Locate the cell with the specified text and output its (x, y) center coordinate. 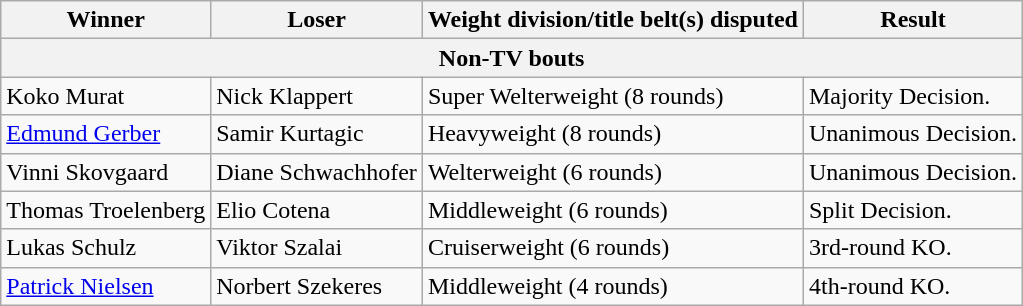
Non-TV bouts (512, 58)
Norbert Szekeres (317, 286)
Edmund Gerber (106, 134)
Split Decision. (912, 210)
Samir Kurtagic (317, 134)
Koko Murat (106, 96)
Diane Schwachhofer (317, 172)
Super Welterweight (8 rounds) (612, 96)
Elio Cotena (317, 210)
Result (912, 20)
Welterweight (6 rounds) (612, 172)
Viktor Szalai (317, 248)
Loser (317, 20)
Nick Klappert (317, 96)
Cruiserweight (6 rounds) (612, 248)
Vinni Skovgaard (106, 172)
Weight division/title belt(s) disputed (612, 20)
Winner (106, 20)
Lukas Schulz (106, 248)
4th-round KO. (912, 286)
Middleweight (4 rounds) (612, 286)
Thomas Troelenberg (106, 210)
Patrick Nielsen (106, 286)
3rd-round KO. (912, 248)
Middleweight (6 rounds) (612, 210)
Heavyweight (8 rounds) (612, 134)
Majority Decision. (912, 96)
